Return the [x, y] coordinate for the center point of the cell that contains the specified text.  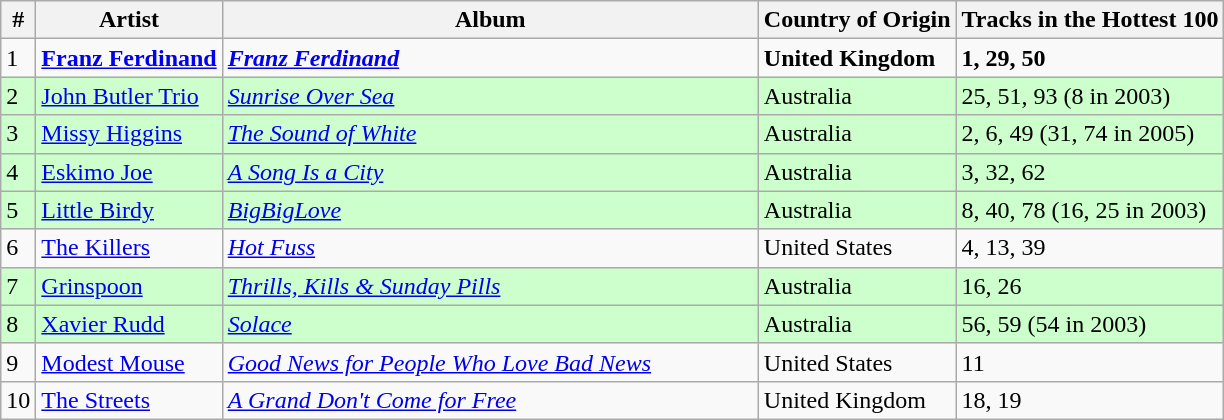
2, 6, 49 (31, 74 in 2005) [1090, 134]
Modest Mouse [129, 362]
8 [18, 324]
Tracks in the Hottest 100 [1090, 20]
Country of Origin [857, 20]
10 [18, 400]
6 [18, 248]
Thrills, Kills & Sunday Pills [490, 286]
The Streets [129, 400]
# [18, 20]
4, 13, 39 [1090, 248]
Eskimo Joe [129, 172]
1 [18, 58]
A Song Is a City [490, 172]
Missy Higgins [129, 134]
John Butler Trio [129, 96]
The Killers [129, 248]
3, 32, 62 [1090, 172]
16, 26 [1090, 286]
Good News for People Who Love Bad News [490, 362]
Solace [490, 324]
11 [1090, 362]
2 [18, 96]
8, 40, 78 (16, 25 in 2003) [1090, 210]
Hot Fuss [490, 248]
25, 51, 93 (8 in 2003) [1090, 96]
Artist [129, 20]
A Grand Don't Come for Free [490, 400]
4 [18, 172]
56, 59 (54 in 2003) [1090, 324]
3 [18, 134]
BigBigLove [490, 210]
Grinspoon [129, 286]
Sunrise Over Sea [490, 96]
Xavier Rudd [129, 324]
9 [18, 362]
Little Birdy [129, 210]
The Sound of White [490, 134]
1, 29, 50 [1090, 58]
18, 19 [1090, 400]
7 [18, 286]
5 [18, 210]
Album [490, 20]
